Determine the [x, y] coordinate at the center of the cell enclosing the given text.  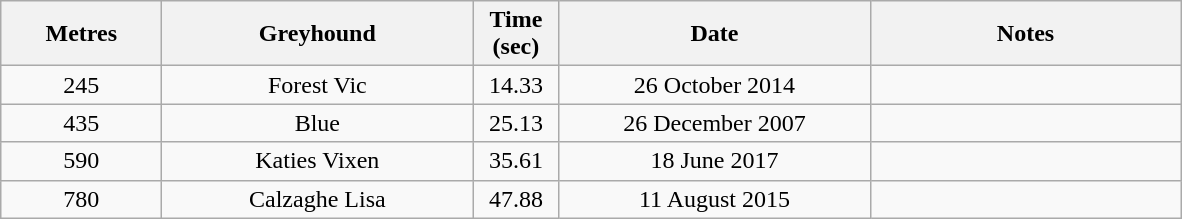
Blue [318, 123]
780 [82, 199]
Forest Vic [318, 85]
25.13 [516, 123]
47.88 [516, 199]
26 October 2014 [714, 85]
Date [714, 34]
Notes [1026, 34]
26 December 2007 [714, 123]
Metres [82, 34]
14.33 [516, 85]
11 August 2015 [714, 199]
245 [82, 85]
590 [82, 161]
18 June 2017 [714, 161]
435 [82, 123]
Greyhound [318, 34]
Katies Vixen [318, 161]
Calzaghe Lisa [318, 199]
Time (sec) [516, 34]
35.61 [516, 161]
